Detect which cell encompasses the target text, then output its (x, y) center coordinate. 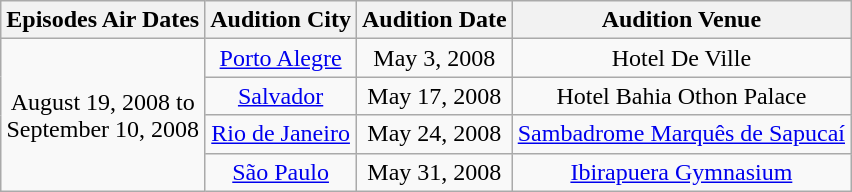
May 17, 2008 (434, 96)
Audition Date (434, 20)
August 19, 2008 toSeptember 10, 2008 (103, 115)
Hotel De Ville (681, 58)
Salvador (281, 96)
Porto Alegre (281, 58)
May 3, 2008 (434, 58)
Ibirapuera Gymnasium (681, 172)
Rio de Janeiro (281, 134)
May 31, 2008 (434, 172)
Episodes Air Dates (103, 20)
Sambadrome Marquês de Sapucaí (681, 134)
Audition Venue (681, 20)
Hotel Bahia Othon Palace (681, 96)
São Paulo (281, 172)
Audition City (281, 20)
May 24, 2008 (434, 134)
